Provide the [X, Y] coordinate of the cell's center where the given text is located.  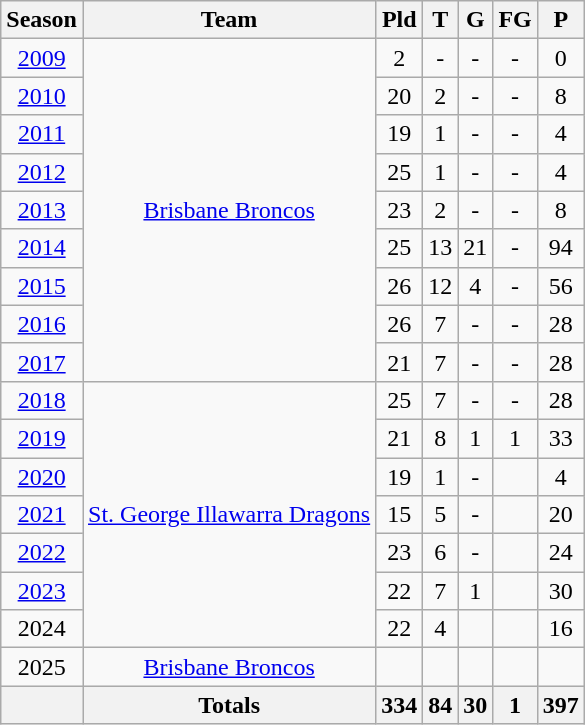
2016 [42, 324]
94 [560, 248]
15 [400, 515]
2018 [42, 400]
St. George Illawarra Dragons [228, 514]
12 [440, 286]
13 [440, 248]
FG [515, 20]
2023 [42, 591]
6 [440, 553]
Team [228, 20]
Pld [400, 20]
2011 [42, 134]
16 [560, 629]
33 [560, 438]
2015 [42, 286]
2014 [42, 248]
Season [42, 20]
5 [440, 515]
2019 [42, 438]
2020 [42, 477]
56 [560, 286]
2022 [42, 553]
2013 [42, 210]
334 [400, 705]
2024 [42, 629]
G [476, 20]
24 [560, 553]
T [440, 20]
2012 [42, 172]
0 [560, 58]
Totals [228, 705]
84 [440, 705]
2017 [42, 362]
2025 [42, 667]
2010 [42, 96]
2021 [42, 515]
397 [560, 705]
2009 [42, 58]
P [560, 20]
